Locate the cell with the specified text and output its [x, y] center coordinate. 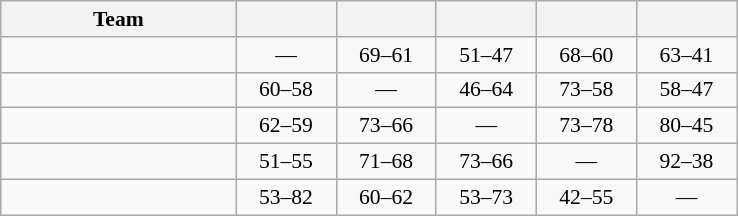
58–47 [686, 90]
53–73 [486, 197]
53–82 [286, 197]
69–61 [386, 55]
80–45 [686, 126]
68–60 [586, 55]
62–59 [286, 126]
Team [118, 19]
73–78 [586, 126]
60–58 [286, 90]
60–62 [386, 197]
71–68 [386, 162]
42–55 [586, 197]
92–38 [686, 162]
51–55 [286, 162]
46–64 [486, 90]
51–47 [486, 55]
73–58 [586, 90]
63–41 [686, 55]
